Scan for the cell matching the given text and deliver its [X, Y] coordinate at center. 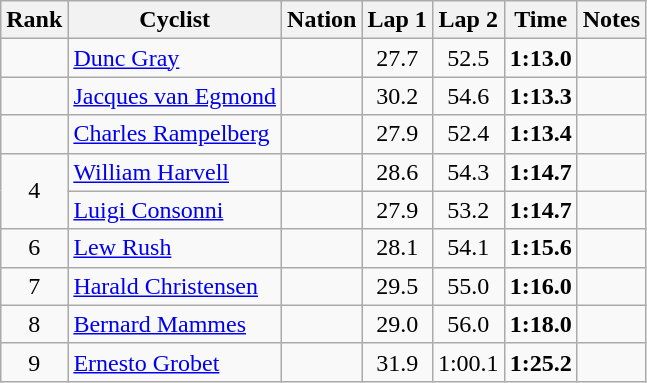
28.1 [397, 248]
8 [34, 324]
Dunc Gray [175, 58]
Cyclist [175, 20]
54.6 [468, 96]
7 [34, 286]
52.4 [468, 134]
1:16.0 [540, 286]
29.5 [397, 286]
Notes [611, 20]
9 [34, 362]
53.2 [468, 210]
1:13.0 [540, 58]
1:13.3 [540, 96]
Lap 1 [397, 20]
Time [540, 20]
54.1 [468, 248]
52.5 [468, 58]
1:00.1 [468, 362]
Lap 2 [468, 20]
31.9 [397, 362]
56.0 [468, 324]
4 [34, 191]
29.0 [397, 324]
Ernesto Grobet [175, 362]
Bernard Mammes [175, 324]
Nation [322, 20]
Lew Rush [175, 248]
1:18.0 [540, 324]
Jacques van Egmond [175, 96]
1:15.6 [540, 248]
1:25.2 [540, 362]
Charles Rampelberg [175, 134]
27.7 [397, 58]
1:13.4 [540, 134]
6 [34, 248]
Luigi Consonni [175, 210]
54.3 [468, 172]
Rank [34, 20]
William Harvell [175, 172]
30.2 [397, 96]
28.6 [397, 172]
Harald Christensen [175, 286]
55.0 [468, 286]
